Identify which cell holds the provided text, then report its [x, y] central coordinate. 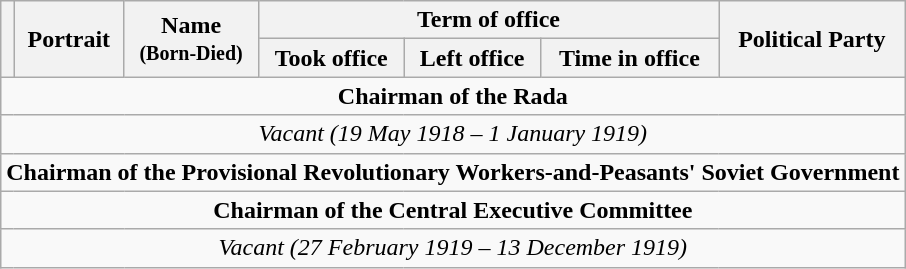
Vacant (27 February 1919 – 13 December 1919) [453, 248]
Portrait [69, 39]
Left office [472, 58]
Time in office [630, 58]
Vacant (19 May 1918 – 1 January 1919) [453, 134]
Chairman of the Central Executive Committee [453, 210]
Chairman of the Rada [453, 96]
Political Party [812, 39]
Took office [331, 58]
Chairman of the Provisional Revolutionary Workers-and-Peasants' Soviet Government [453, 172]
Term of office [488, 20]
Name(Born-Died) [191, 39]
